For the text-containing cell, return its midpoint in [X, Y] coordinate format. 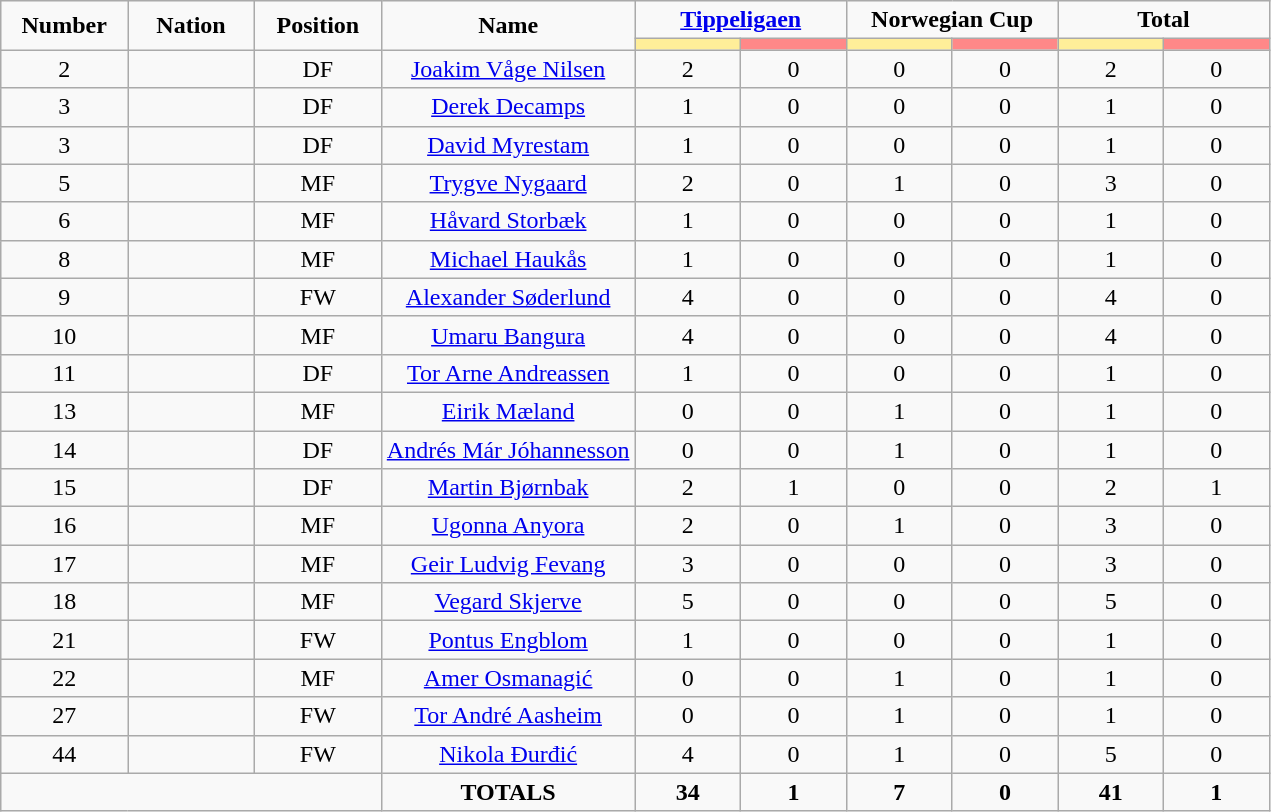
14 [64, 449]
27 [64, 716]
16 [64, 526]
18 [64, 602]
TOTALS [508, 792]
Vegard Skjerve [508, 602]
Pontus Engblom [508, 640]
Trygve Nygaard [508, 183]
Eirik Mæland [508, 411]
Norwegian Cup [952, 20]
10 [64, 335]
44 [64, 754]
7 [899, 792]
11 [64, 373]
Tor Arne Andreassen [508, 373]
Position [318, 26]
34 [688, 792]
Andrés Már Jóhannesson [508, 449]
Tor André Aasheim [508, 716]
9 [64, 297]
13 [64, 411]
8 [64, 259]
Geir Ludvig Fevang [508, 564]
17 [64, 564]
Nation [192, 26]
Umaru Bangura [508, 335]
Michael Haukås [508, 259]
Tippeligaen [740, 20]
22 [64, 678]
Amer Osmanagić [508, 678]
Joakim Våge Nilsen [508, 69]
15 [64, 488]
Alexander Søderlund [508, 297]
Nikola Đurđić [508, 754]
41 [1111, 792]
Martin Bjørnbak [508, 488]
21 [64, 640]
6 [64, 221]
David Myrestam [508, 145]
Håvard Storbæk [508, 221]
Total [1164, 20]
Number [64, 26]
Derek Decamps [508, 107]
Name [508, 26]
Ugonna Anyora [508, 526]
